Identify which cell holds the provided text, then report its [x, y] central coordinate. 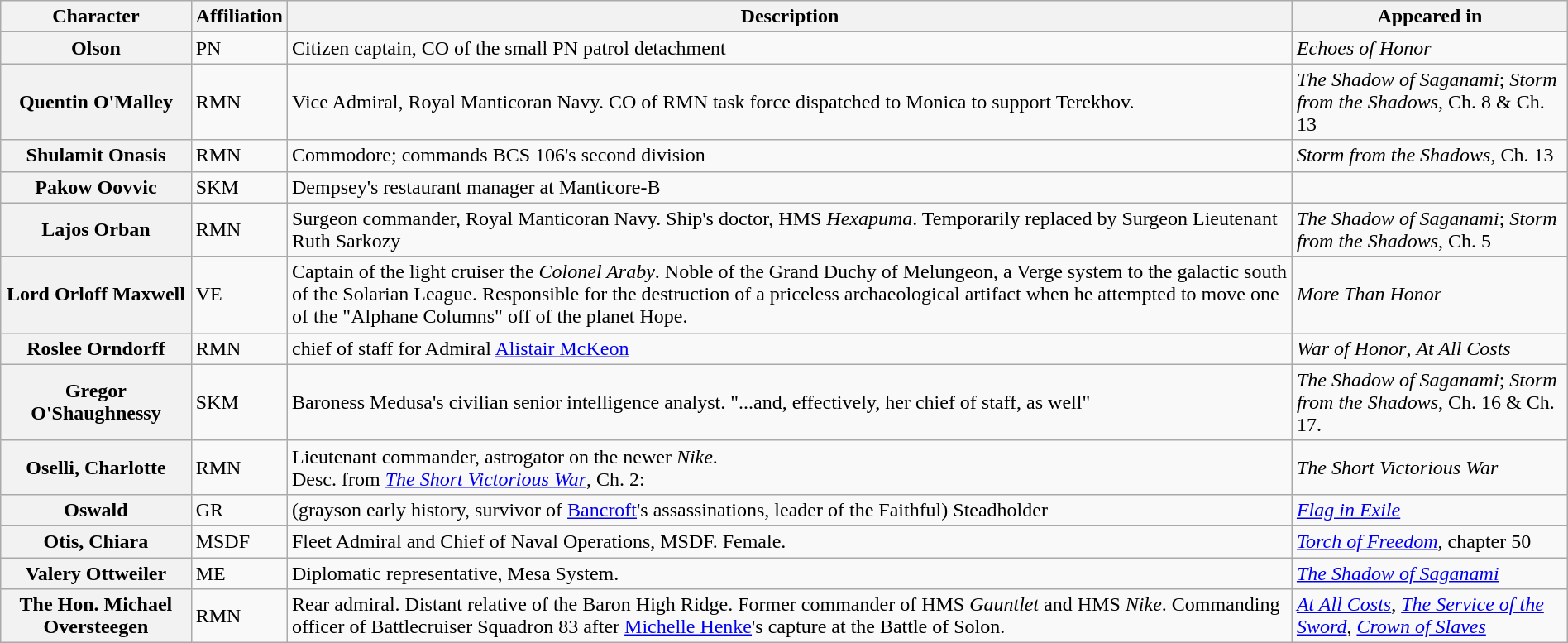
Echoes of Honor [1429, 48]
The Shadow of Saganami; Storm from the Shadows, Ch. 8 & Ch. 13 [1429, 102]
Description [789, 17]
The Shadow of Saganami; Storm from the Shadows, Ch. 16 & Ch. 17. [1429, 402]
Oselli, Charlotte [96, 467]
Otis, Chiara [96, 541]
Baroness Medusa's civilian senior intelligence analyst. "...and, effectively, her chief of staff, as well" [789, 402]
Flag in Exile [1429, 510]
The Short Victorious War [1429, 467]
Diplomatic representative, Mesa System. [789, 573]
Shulamit Onasis [96, 156]
Quentin O'Malley [96, 102]
ME [239, 573]
Affiliation [239, 17]
Storm from the Shadows, Ch. 13 [1429, 156]
(grayson early history, survivor of Bancroft's assassinations, leader of the Faithful) Steadholder [789, 510]
War of Honor, At All Costs [1429, 348]
Fleet Admiral and Chief of Naval Operations, MSDF. Female. [789, 541]
Lord Orloff Maxwell [96, 295]
Valery Ottweiler [96, 573]
At All Costs, The Service of the Sword, Crown of Slaves [1429, 616]
Olson [96, 48]
Appeared in [1429, 17]
Torch of Freedom, chapter 50 [1429, 541]
The Hon. Michael Oversteegen [96, 616]
MSDF [239, 541]
Gregor O'Shaughnessy [96, 402]
The Shadow of Saganami; Storm from the Shadows, Ch. 5 [1429, 230]
GR [239, 510]
Dempsey's restaurant manager at Manticore-B [789, 187]
Pakow Oovvic [96, 187]
Surgeon commander, Royal Manticoran Navy. Ship's doctor, HMS Hexapuma. Temporarily replaced by Surgeon Lieutenant Ruth Sarkozy [789, 230]
PN [239, 48]
Commodore; commands BCS 106's second division [789, 156]
Roslee Orndorff [96, 348]
Lieutenant commander, astrogator on the newer Nike.Desc. from The Short Victorious War, Ch. 2: [789, 467]
The Shadow of Saganami [1429, 573]
Vice Admiral, Royal Manticoran Navy. CO of RMN task force dispatched to Monica to support Terekhov. [789, 102]
chief of staff for Admiral Alistair McKeon [789, 348]
VE [239, 295]
Character [96, 17]
Oswald [96, 510]
Citizen captain, CO of the small PN patrol detachment [789, 48]
More Than Honor [1429, 295]
Lajos Orban [96, 230]
